Provide the [x, y] coordinate of the cell's center where the given text is located.  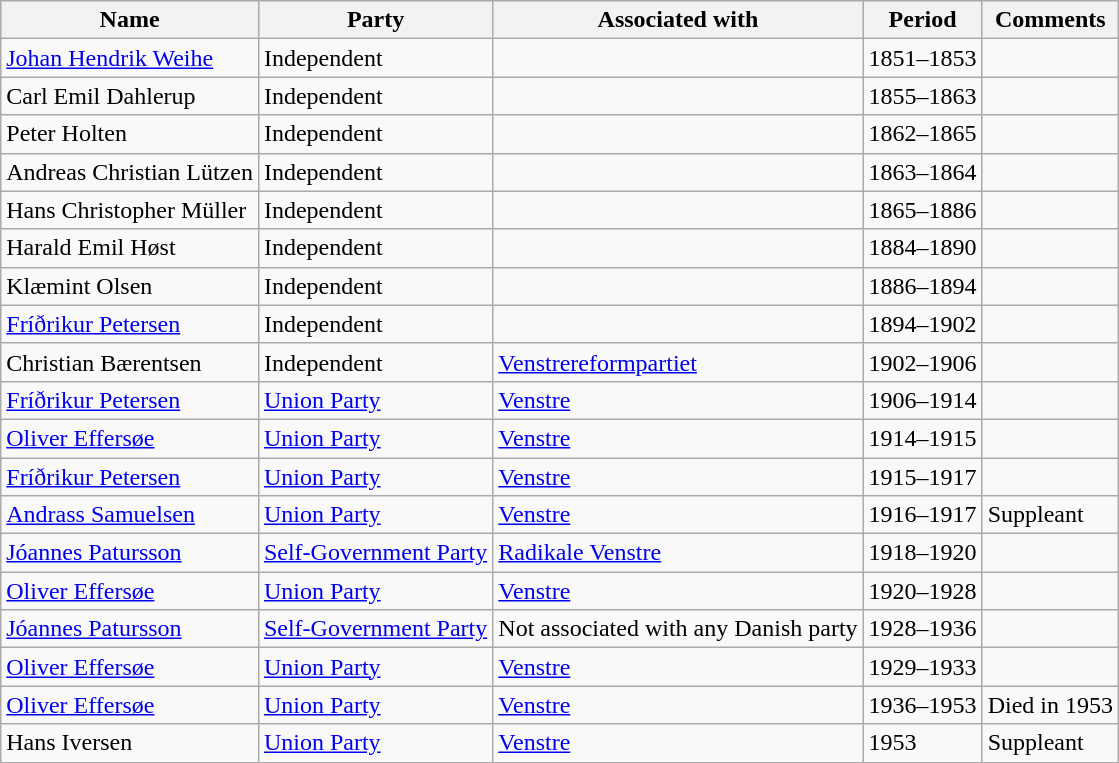
1862–1865 [922, 134]
1914–1915 [922, 438]
Died in 1953 [1050, 705]
Peter Holten [130, 134]
Hans Iversen [130, 743]
Klæmint Olsen [130, 286]
1929–1933 [922, 667]
1918–1920 [922, 553]
1884–1890 [922, 248]
Comments [1050, 20]
Associated with [678, 20]
1865–1886 [922, 210]
Andreas Christian Lützen [130, 172]
1936–1953 [922, 705]
1953 [922, 743]
1906–1914 [922, 400]
Hans Christopher Müller [130, 210]
Johan Hendrik Weihe [130, 58]
1886–1894 [922, 286]
Andrass Samuelsen [130, 515]
Carl Emil Dahlerup [130, 96]
1916–1917 [922, 515]
Not associated with any Danish party [678, 629]
Harald Emil Høst [130, 248]
1928–1936 [922, 629]
1902–1906 [922, 362]
Christian Bærentsen [130, 362]
Name [130, 20]
Period [922, 20]
1851–1853 [922, 58]
Radikale Venstre [678, 553]
1915–1917 [922, 477]
1894–1902 [922, 324]
Party [375, 20]
Venstrereformpartiet [678, 362]
1855–1863 [922, 96]
1863–1864 [922, 172]
1920–1928 [922, 591]
